Output the [X, Y] coordinate of the center of the cell containing the given text.  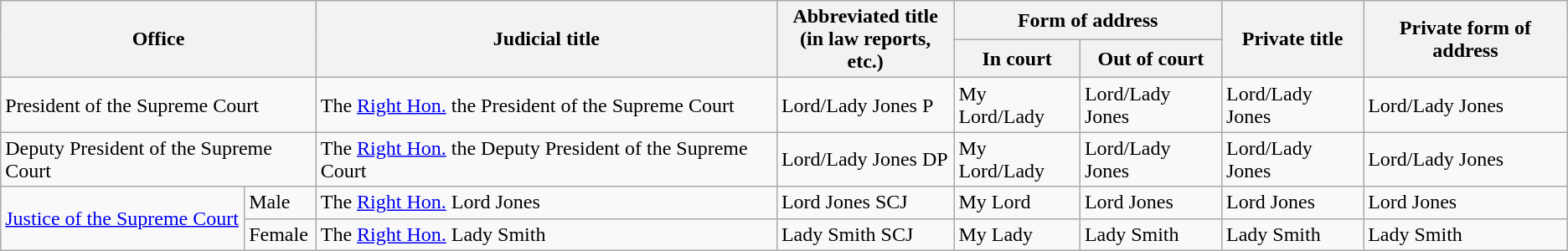
In court [1017, 59]
Deputy President of the Supreme Court [158, 159]
Male [281, 202]
Private form of address [1466, 39]
The Right Hon. Lord Jones [546, 202]
Justice of the Supreme Court [122, 218]
Private title [1292, 39]
My Lord [1017, 202]
Female [281, 234]
Lady Smith SCJ [864, 234]
The Right Hon. the President of the Supreme Court [546, 105]
My Lady [1017, 234]
Form of address [1088, 20]
Lord Jones SCJ [864, 202]
President of the Supreme Court [158, 105]
Judicial title [546, 39]
Abbreviated title (in law reports, etc.) [864, 39]
Lord/Lady Jones P [864, 105]
The Right Hon. Lady Smith [546, 234]
Out of court [1151, 59]
Lord/Lady Jones DP [864, 159]
Office [158, 39]
The Right Hon. the Deputy President of the Supreme Court [546, 159]
